Find where the given text appears and provide that cell's center as (x, y) coordinate. 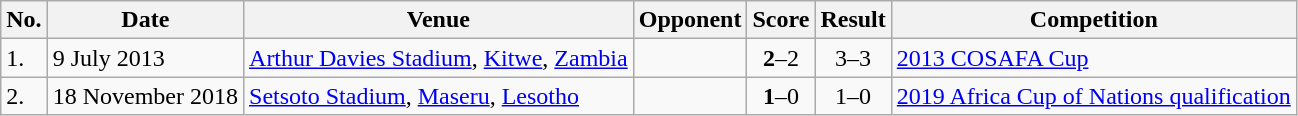
Result (853, 20)
Venue (439, 20)
Competition (1094, 20)
Score (781, 20)
3–3 (853, 58)
Arthur Davies Stadium, Kitwe, Zambia (439, 58)
2019 Africa Cup of Nations qualification (1094, 96)
2. (24, 96)
Setsoto Stadium, Maseru, Lesotho (439, 96)
No. (24, 20)
2013 COSAFA Cup (1094, 58)
1. (24, 58)
9 July 2013 (145, 58)
Opponent (690, 20)
Date (145, 20)
18 November 2018 (145, 96)
2–2 (781, 58)
